Find where the given text appears and provide that cell's center as (X, Y) coordinate. 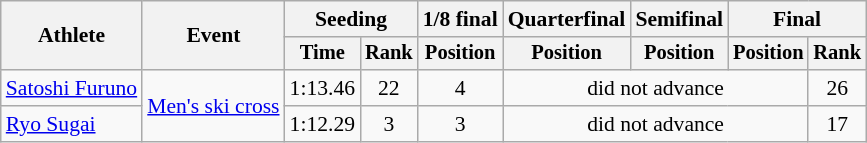
1/8 final (460, 19)
Ryo Sugai (72, 124)
Quarterfinal (567, 19)
Time (322, 54)
Final (797, 19)
Athlete (72, 36)
1:13.46 (322, 88)
Seeding (352, 19)
Semifinal (679, 19)
1:12.29 (322, 124)
Satoshi Furuno (72, 88)
22 (389, 88)
26 (837, 88)
Event (213, 36)
4 (460, 88)
Men's ski cross (213, 106)
17 (837, 124)
